Capture the cell that displays the provided text and extract its [X, Y] central coordinate. 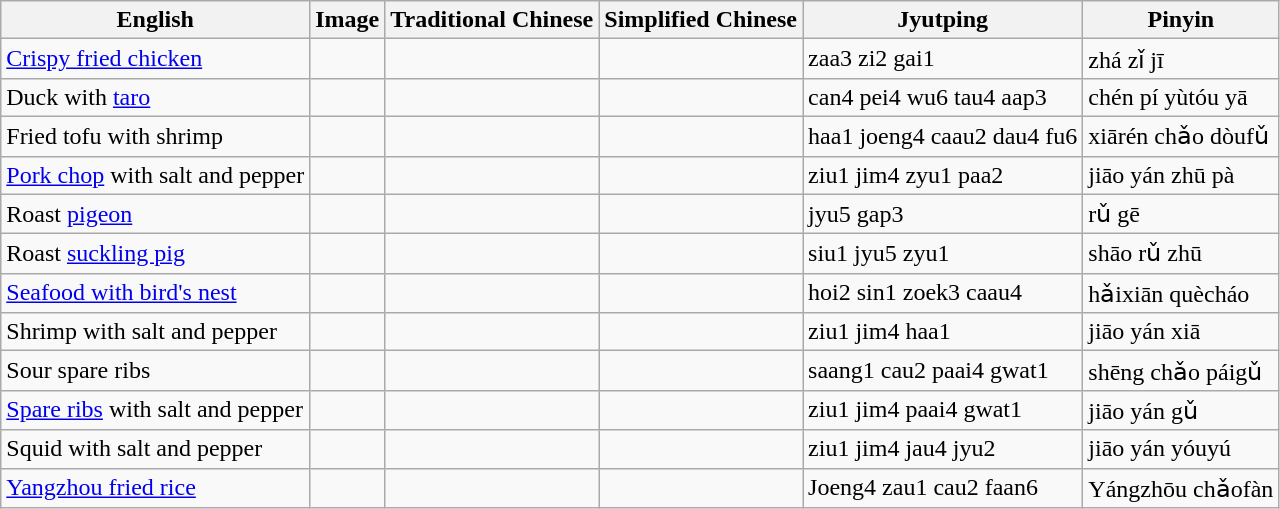
Shrimp with salt and pepper [156, 332]
xiārén chǎo dòufǔ [1181, 136]
hoi2 sin1 zoek3 caau4 [943, 293]
Crispy fried chicken [156, 59]
Sour spare ribs [156, 371]
Joeng4 zau1 cau2 faan6 [943, 488]
zaa3 zi2 gai1 [943, 59]
Roast suckling pig [156, 254]
Squid with salt and pepper [156, 449]
Spare ribs with salt and pepper [156, 410]
jiāo yán yóuyú [1181, 449]
Seafood with bird's nest [156, 293]
chén pí yùtóu yā [1181, 97]
ziu1 jim4 paai4 gwat1 [943, 410]
shēng chǎo páigǔ [1181, 371]
jiāo yán gǔ [1181, 410]
jiāo yán zhū pà [1181, 175]
haa1 joeng4 caau2 dau4 fu6 [943, 136]
ziu1 jim4 zyu1 paa2 [943, 175]
rǔ gē [1181, 214]
Yángzhōu chǎofàn [1181, 488]
English [156, 20]
Jyutping [943, 20]
can4 pei4 wu6 tau4 aap3 [943, 97]
ziu1 jim4 jau4 jyu2 [943, 449]
Yangzhou fried rice [156, 488]
zhá zǐ jī [1181, 59]
Pinyin [1181, 20]
Pork chop with salt and pepper [156, 175]
hǎixiān quècháo [1181, 293]
Roast pigeon [156, 214]
Simplified Chinese [701, 20]
saang1 cau2 paai4 gwat1 [943, 371]
Duck with taro [156, 97]
Traditional Chinese [492, 20]
Image [348, 20]
shāo rǔ zhū [1181, 254]
ziu1 jim4 haa1 [943, 332]
siu1 jyu5 zyu1 [943, 254]
Fried tofu with shrimp [156, 136]
jyu5 gap3 [943, 214]
jiāo yán xiā [1181, 332]
